Provide the (X, Y) coordinate of the cell's center where the given text is located.  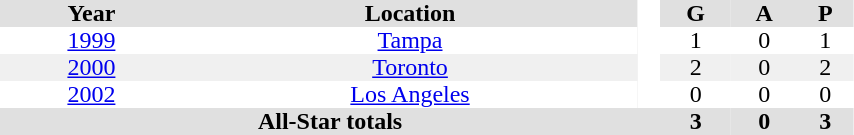
Location (410, 14)
P (825, 14)
Los Angeles (410, 94)
Tampa (410, 40)
1999 (92, 40)
2002 (92, 94)
Year (92, 14)
2000 (92, 68)
G (696, 14)
A (764, 14)
All-Star totals (330, 122)
Toronto (410, 68)
